Provide the [x, y] coordinate of the cell's center where the given text is located.  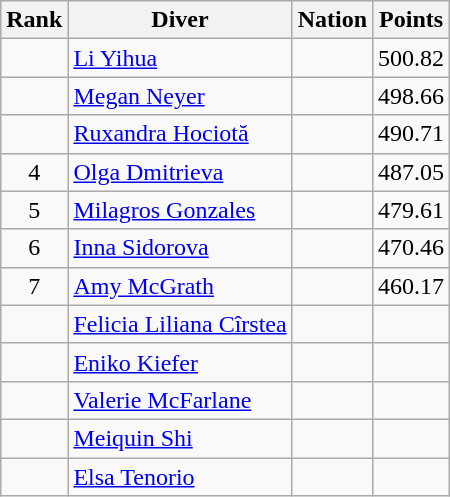
Ruxandra Hociotă [180, 134]
6 [34, 248]
470.46 [412, 248]
Valerie McFarlane [180, 400]
Rank [34, 20]
7 [34, 286]
479.61 [412, 210]
Megan Neyer [180, 96]
Li Yihua [180, 58]
Nation [332, 20]
4 [34, 172]
Inna Sidorova [180, 248]
Meiquin Shi [180, 438]
490.71 [412, 134]
Amy McGrath [180, 286]
Eniko Kiefer [180, 362]
Milagros Gonzales [180, 210]
Olga Dmitrieva [180, 172]
498.66 [412, 96]
5 [34, 210]
500.82 [412, 58]
Diver [180, 20]
Points [412, 20]
487.05 [412, 172]
Felicia Liliana Cîrstea [180, 324]
Elsa Tenorio [180, 477]
460.17 [412, 286]
